Provide the [x, y] coordinate of the cell's center where the given text is located.  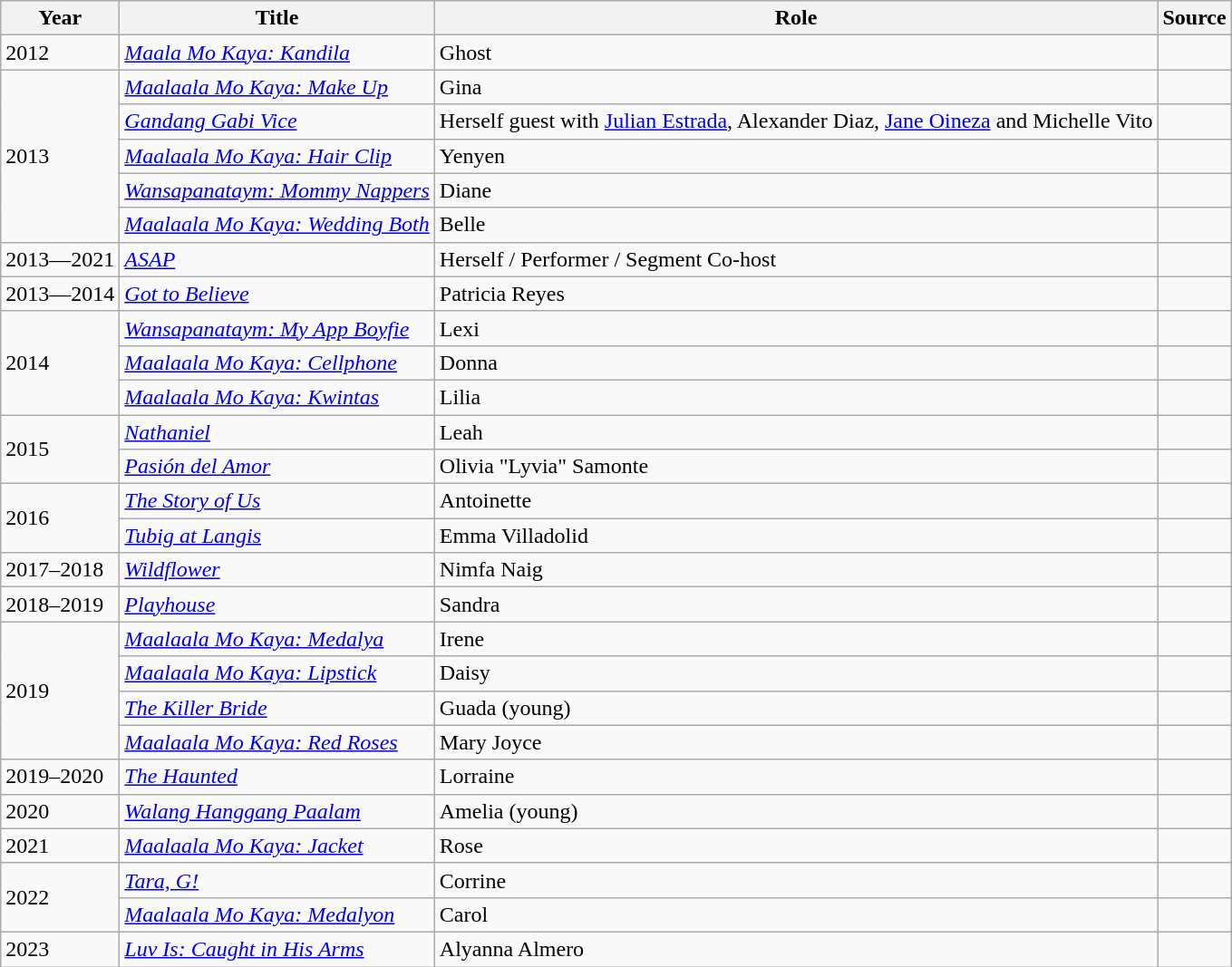
Emma Villadolid [796, 536]
The Story of Us [277, 501]
Maalaala Mo Kaya: Wedding Both [277, 225]
Maalaala Mo Kaya: Cellphone [277, 363]
Sandra [796, 604]
Rose [796, 846]
The Haunted [277, 777]
2022 [60, 897]
Maalaala Mo Kaya: Make Up [277, 87]
Luv Is: Caught in His Arms [277, 949]
Walang Hanggang Paalam [277, 811]
Lilia [796, 397]
Donna [796, 363]
Antoinette [796, 501]
2020 [60, 811]
Maalaala Mo Kaya: Red Roses [277, 742]
Patricia Reyes [796, 294]
Playhouse [277, 604]
Tubig at Langis [277, 536]
Wansapanataym: Mommy Nappers [277, 190]
2012 [60, 53]
2014 [60, 363]
Ghost [796, 53]
Diane [796, 190]
2019 [60, 691]
Olivia "Lyvia" Samonte [796, 467]
Tara, G! [277, 880]
Nathaniel [277, 432]
Leah [796, 432]
Corrine [796, 880]
2015 [60, 450]
The Killer Bride [277, 708]
Maalaala Mo Kaya: Medalyon [277, 914]
2013—2014 [60, 294]
Maalaala Mo Kaya: Kwintas [277, 397]
Nimfa Naig [796, 570]
Yenyen [796, 156]
Source [1195, 18]
Wansapanataym: My App Boyfie [277, 328]
Alyanna Almero [796, 949]
Maalaala Mo Kaya: Lipstick [277, 673]
2016 [60, 518]
Maalaala Mo Kaya: Jacket [277, 846]
Belle [796, 225]
Guada (young) [796, 708]
Wildflower [277, 570]
2023 [60, 949]
Maala Mo Kaya: Kandila [277, 53]
Pasión del Amor [277, 467]
2013 [60, 156]
Lorraine [796, 777]
Carol [796, 914]
2013—2021 [60, 259]
Role [796, 18]
Got to Believe [277, 294]
Year [60, 18]
Irene [796, 639]
Amelia (young) [796, 811]
Daisy [796, 673]
Mary Joyce [796, 742]
Lexi [796, 328]
Gandang Gabi Vice [277, 121]
Gina [796, 87]
2017–2018 [60, 570]
Title [277, 18]
Maalaala Mo Kaya: Medalya [277, 639]
2021 [60, 846]
Maalaala Mo Kaya: Hair Clip [277, 156]
ASAP [277, 259]
2018–2019 [60, 604]
Herself guest with Julian Estrada, Alexander Diaz, Jane Oineza and Michelle Vito [796, 121]
2019–2020 [60, 777]
Herself / Performer / Segment Co-host [796, 259]
